From the cell containing the given text, extract its center point as (X, Y) coordinate. 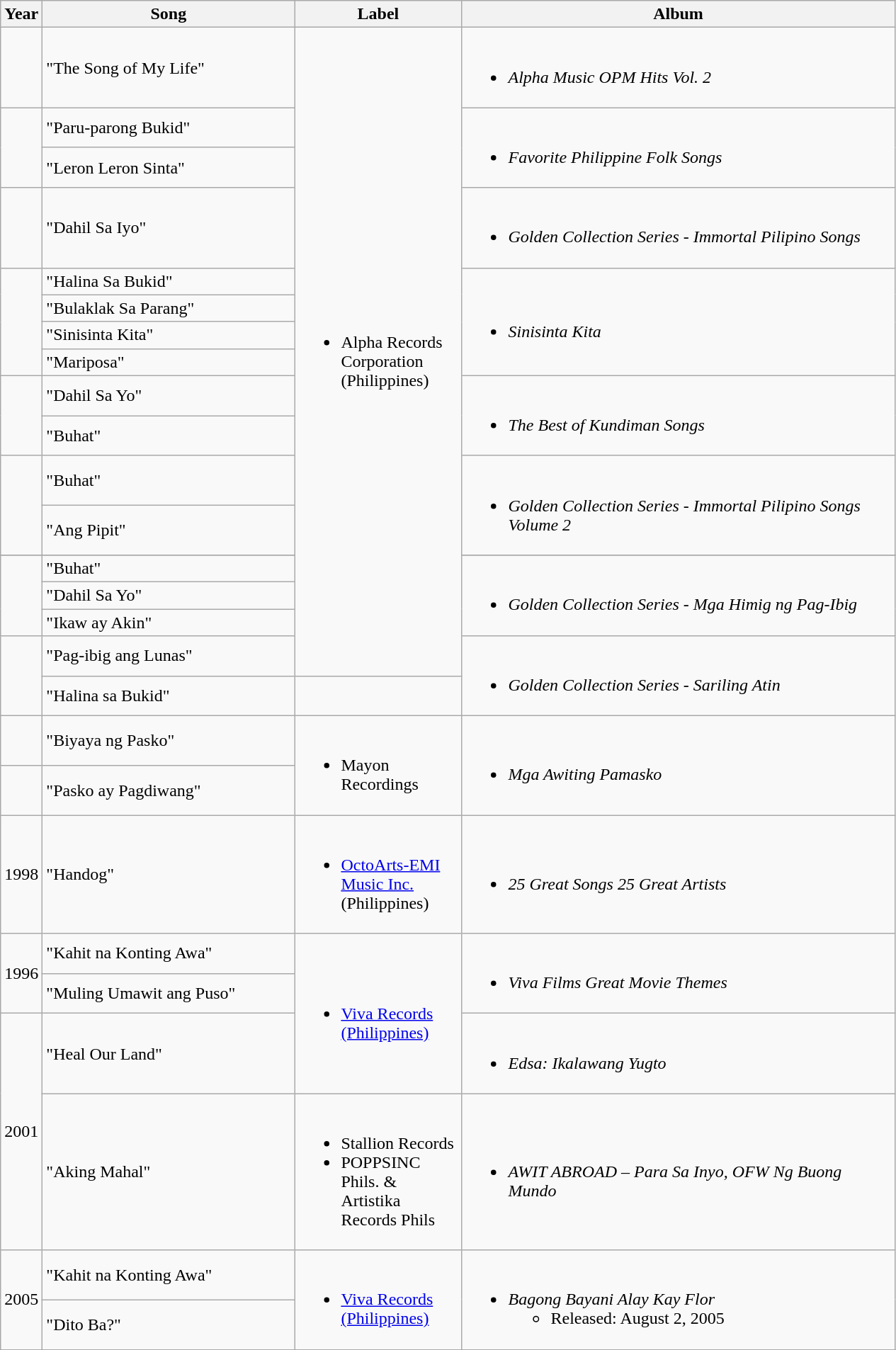
"Handog" (169, 874)
"Ang Pipit" (169, 530)
2005 (21, 1300)
"Dito Ba?" (169, 1325)
Stallion RecordsPOPPSINC Phils. & Artistika Records Phils (378, 1172)
1998 (21, 874)
"Halina Sa Bukid" (169, 281)
2001 (21, 1132)
Year (21, 14)
"Ikaw ay Akin" (169, 623)
Alpha Records Corporation (Philippines) (378, 351)
Sinisinta Kita (679, 322)
"Halina sa Bukid" (169, 696)
Viva Films Great Movie Themes (679, 973)
"Muling Umawit ang Puso" (169, 993)
"Bulaklak Sa Parang" (169, 308)
Golden Collection Series - Immortal Pilipino Songs (679, 228)
25 Great Songs 25 Great Artists (679, 874)
Golden Collection Series - Sariling Atin (679, 676)
"Pag-ibig ang Lunas" (169, 656)
"Pasko ay Pagdiwang" (169, 790)
Alpha Music OPM Hits Vol. 2 (679, 68)
Edsa: Ikalawang Yugto (679, 1054)
Favorite Philippine Folk Songs (679, 147)
Bagong Bayani Alay Kay FlorReleased: August 2, 2005 (679, 1300)
Mga Awiting Pamasko (679, 766)
1996 (21, 973)
AWIT ABROAD – Para Sa Inyo, OFW Ng Buong Mundo (679, 1172)
Golden Collection Series - Mga Himig ng Pag-Ibig (679, 595)
OctoArts-EMI Music Inc. (Philippines) (378, 874)
Song (169, 14)
Label (378, 14)
Golden Collection Series - Immortal Pilipino Songs Volume 2 (679, 505)
The Best of Kundiman Songs (679, 415)
"Sinisinta Kita" (169, 335)
"Heal Our Land" (169, 1054)
Album (679, 14)
"Leron Leron Sinta" (169, 167)
"Mariposa" (169, 362)
"Aking Mahal" (169, 1172)
"The Song of My Life" (169, 68)
"Dahil Sa Iyo" (169, 228)
Mayon Recordings (378, 766)
"Paru-parong Bukid" (169, 127)
"Biyaya ng Pasko" (169, 741)
